Capture the cell that displays the provided text and extract its [X, Y] central coordinate. 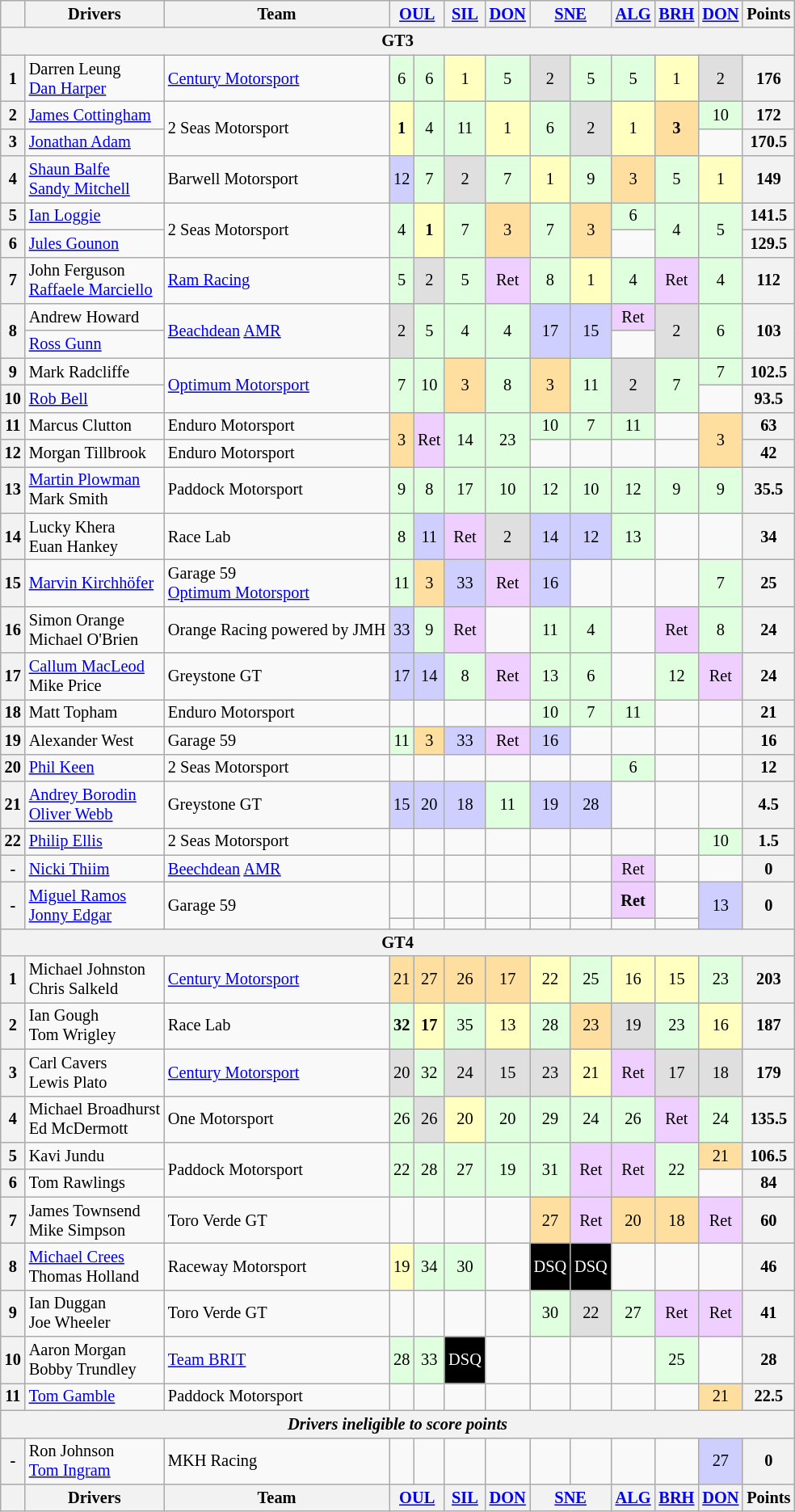
31 [550, 1169]
179 [768, 1072]
170.5 [768, 142]
Beechdean AMR [276, 869]
187 [768, 1026]
Martin Plowman Mark Smith [95, 490]
Lucky Khera Euan Hankey [95, 537]
1.5 [768, 841]
63 [768, 426]
84 [768, 1183]
Matt Topham [95, 713]
James Townsend Mike Simpson [95, 1220]
James Cottingham [95, 115]
35 [465, 1026]
Morgan Tillbrook [95, 453]
Drivers ineligible to score points [397, 1424]
Ron Johnson Tom Ingram [95, 1461]
Shaun Balfe Sandy Mitchell [95, 179]
141.5 [768, 216]
GT4 [397, 942]
Philip Ellis [95, 841]
35.5 [768, 490]
176 [768, 78]
Kavi Jundu [95, 1156]
93.5 [768, 398]
Jonathan Adam [95, 142]
Marvin Kirchhöfer [95, 583]
4.5 [768, 804]
22.5 [768, 1396]
Ian Duggan Joe Wheeler [95, 1313]
29 [550, 1119]
Carl Cavers Lewis Plato [95, 1072]
Andrey Borodin Oliver Webb [95, 804]
Darren Leung Dan Harper [95, 78]
Callum MacLeod Mike Price [95, 676]
Michael Johnston Chris Salkeld [95, 979]
46 [768, 1266]
112 [768, 280]
149 [768, 179]
Aaron Morgan Bobby Trundley [95, 1360]
60 [768, 1220]
MKH Racing [276, 1461]
42 [768, 453]
135.5 [768, 1119]
Marcus Clutton [95, 426]
Phil Keen [95, 768]
129.5 [768, 243]
Raceway Motorsport [276, 1266]
Optimum Motorsport [276, 385]
Tom Rawlings [95, 1183]
41 [768, 1313]
Beachdean AMR [276, 330]
Garage 59 Optimum Motorsport [276, 583]
102.5 [768, 372]
203 [768, 979]
Ian Loggie [95, 216]
Mark Radcliffe [95, 372]
Simon Orange Michael O'Brien [95, 630]
Barwell Motorsport [276, 179]
Miguel Ramos Jonny Edgar [95, 905]
106.5 [768, 1156]
Nicki Thiim [95, 869]
Michael Crees Thomas Holland [95, 1266]
172 [768, 115]
Ram Racing [276, 280]
103 [768, 330]
Andrew Howard [95, 317]
Ian Gough Tom Wrigley [95, 1026]
Tom Gamble [95, 1396]
Alexander West [95, 740]
Rob Bell [95, 398]
Team BRIT [276, 1360]
Orange Racing powered by JMH [276, 630]
Ross Gunn [95, 344]
GT3 [397, 41]
Jules Gounon [95, 243]
John Ferguson Raffaele Marciello [95, 280]
One Motorsport [276, 1119]
Michael Broadhurst Ed McDermott [95, 1119]
